Provide the (X, Y) coordinate of the cell's center where the given text is located.  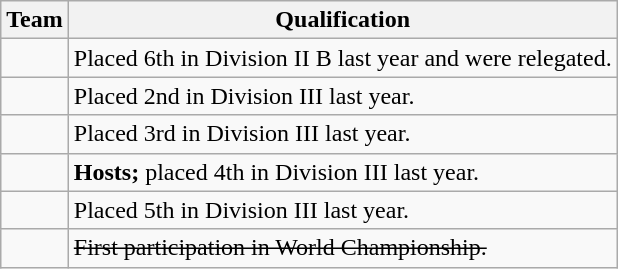
Hosts; placed 4th in Division III last year. (342, 172)
Placed 3rd in Division III last year. (342, 134)
Placed 2nd in Division III last year. (342, 96)
Placed 5th in Division III last year. (342, 210)
First participation in World Championship. (342, 248)
Qualification (342, 20)
Placed 6th in Division II B last year and were relegated. (342, 58)
Team (35, 20)
